Locate the cell with the specified text and output its [x, y] center coordinate. 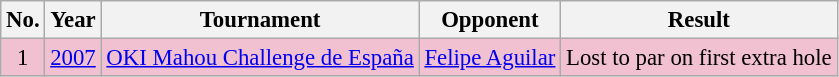
Felipe Aguilar [490, 58]
Result [699, 20]
Lost to par on first extra hole [699, 58]
Year [73, 20]
OKI Mahou Challenge de España [260, 58]
2007 [73, 58]
Tournament [260, 20]
No. [23, 20]
Opponent [490, 20]
1 [23, 58]
